Determine the [X, Y] coordinate at the center of the cell enclosing the given text.  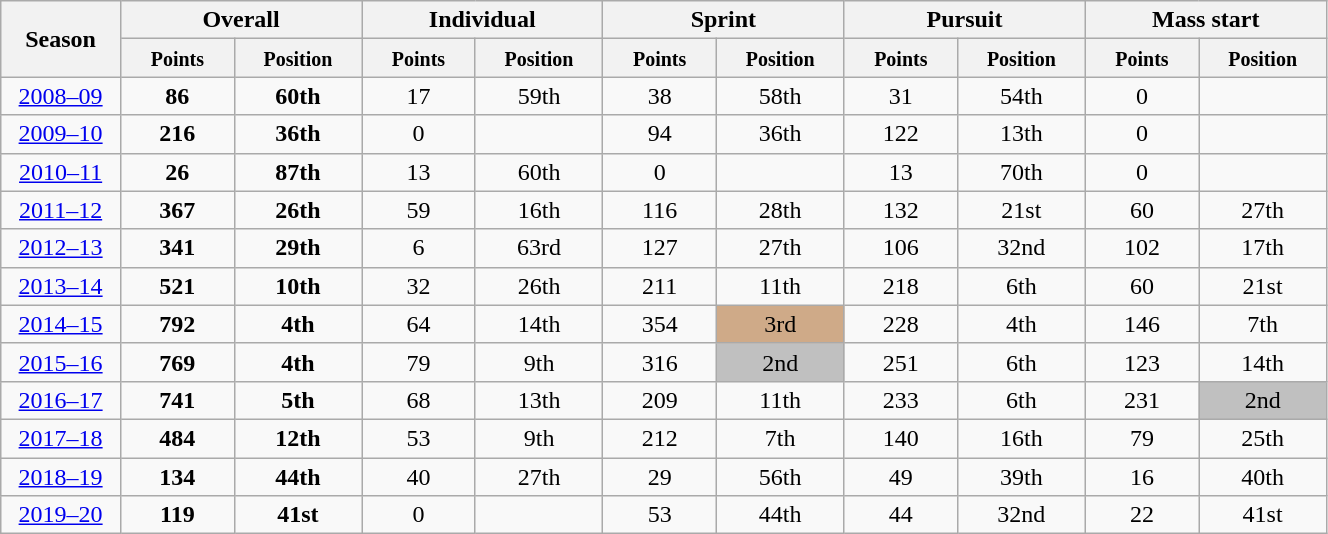
87th [298, 172]
17th [1263, 248]
218 [901, 286]
122 [901, 134]
44 [901, 515]
54th [1022, 96]
116 [660, 210]
127 [660, 248]
68 [419, 400]
32 [419, 286]
70th [1022, 172]
28th [780, 210]
10th [298, 286]
22 [1142, 515]
64 [419, 324]
2015–16 [61, 362]
Sprint [724, 20]
233 [901, 400]
521 [177, 286]
2018–19 [61, 477]
106 [901, 248]
17 [419, 96]
2012–13 [61, 248]
123 [1142, 362]
12th [298, 438]
94 [660, 134]
132 [901, 210]
102 [1142, 248]
16 [1142, 477]
741 [177, 400]
Individual [482, 20]
146 [1142, 324]
134 [177, 477]
2013–14 [61, 286]
2009–10 [61, 134]
341 [177, 248]
31 [901, 96]
5th [298, 400]
2011–12 [61, 210]
29th [298, 248]
25th [1263, 438]
58th [780, 96]
251 [901, 362]
2010–11 [61, 172]
119 [177, 515]
Pursuit [964, 20]
6 [419, 248]
49 [901, 477]
2017–18 [61, 438]
40th [1263, 477]
26 [177, 172]
40 [419, 477]
216 [177, 134]
140 [901, 438]
228 [901, 324]
212 [660, 438]
2016–17 [61, 400]
211 [660, 286]
367 [177, 210]
484 [177, 438]
769 [177, 362]
2014–15 [61, 324]
59 [419, 210]
3rd [780, 324]
231 [1142, 400]
56th [780, 477]
2019–20 [61, 515]
39th [1022, 477]
209 [660, 400]
86 [177, 96]
Overall [240, 20]
59th [538, 96]
29 [660, 477]
354 [660, 324]
63rd [538, 248]
38 [660, 96]
2008–09 [61, 96]
Mass start [1206, 20]
Season [61, 39]
792 [177, 324]
316 [660, 362]
